Output the [X, Y] coordinate of the center of the cell containing the given text.  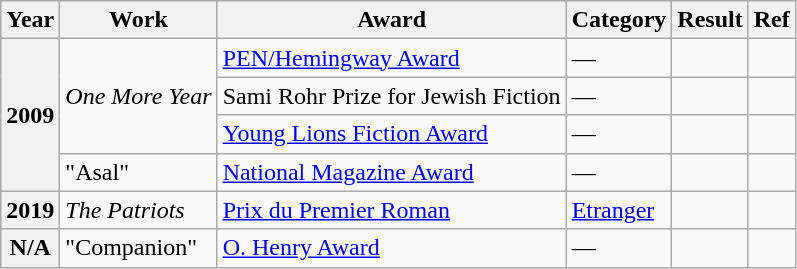
Sami Rohr Prize for Jewish Fiction [392, 96]
Award [392, 20]
One More Year [138, 96]
"Companion" [138, 248]
Year [30, 20]
2009 [30, 115]
Result [710, 20]
"Asal" [138, 172]
2019 [30, 210]
O. Henry Award [392, 248]
N/A [30, 248]
Prix du Premier Roman [392, 210]
The Patriots [138, 210]
Young Lions Fiction Award [392, 134]
National Magazine Award [392, 172]
PEN/Hemingway Award [392, 58]
Etranger [619, 210]
Ref [772, 20]
Work [138, 20]
Category [619, 20]
